From the cell containing the given text, extract its center point as [x, y] coordinate. 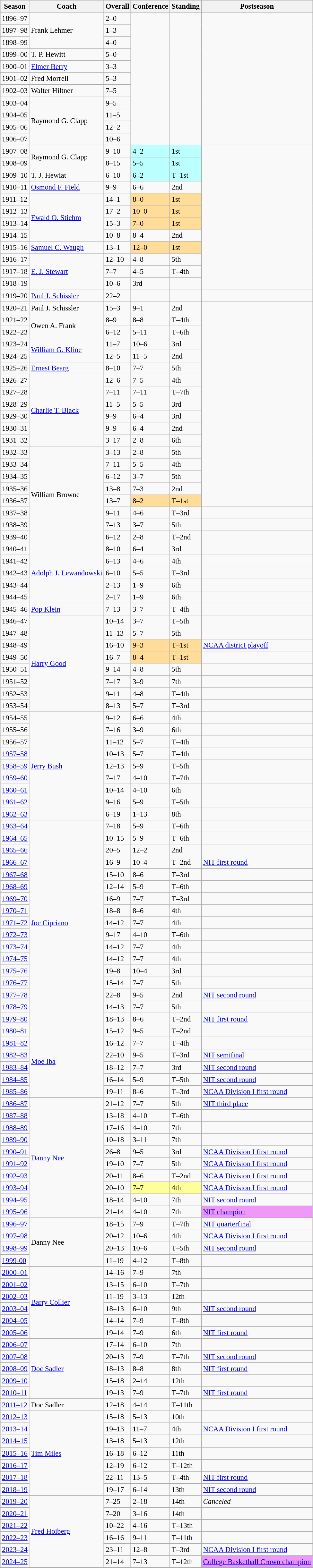
1955–56 [15, 730]
19–8 [117, 971]
22–11 [117, 1477]
9–14 [117, 670]
13–5 [151, 1477]
1970–71 [15, 911]
William G. Kline [67, 350]
Moe Iba [67, 1061]
19–10 [117, 1164]
1940–41 [15, 549]
1930–31 [15, 428]
Jerry Bush [67, 766]
1904–05 [15, 115]
1946–47 [15, 621]
20–10 [117, 1188]
1969–70 [15, 899]
2012–13 [15, 1417]
2–13 [117, 585]
1927–28 [15, 392]
1900–01 [15, 67]
2018–19 [15, 1489]
1898–99 [15, 43]
22–10 [117, 1055]
15–12 [117, 1031]
NIT semifinal [257, 1055]
1951–52 [15, 682]
6–19 [117, 814]
4–5 [151, 272]
1939–40 [15, 537]
Samuel C. Waugh [67, 248]
2–14 [151, 1381]
6–14 [151, 1489]
1934–35 [15, 477]
Overall [117, 6]
12–14 [117, 886]
1902–03 [15, 91]
13th [186, 1489]
1985–86 [15, 1091]
9–10 [117, 151]
1924–25 [15, 356]
Standing [186, 6]
9–16 [117, 802]
2010–11 [15, 1393]
10th [186, 1417]
6–13 [117, 561]
9th [186, 1309]
2022–23 [15, 1538]
1918–19 [15, 284]
16–10 [117, 645]
NIT quarterfinal [257, 1224]
2014–15 [15, 1441]
2009–10 [15, 1381]
Harry Good [67, 663]
19–17 [117, 1489]
1963–64 [15, 826]
1901–02 [15, 79]
7–16 [117, 730]
Ewald O. Stiehm [67, 217]
10–15 [117, 838]
Pop Klein [67, 609]
13–1 [117, 248]
19–11 [117, 1091]
22–8 [117, 995]
1983–84 [15, 1067]
1999-00 [15, 1260]
16–18 [117, 1453]
15–14 [117, 983]
1905–06 [15, 127]
1960–61 [15, 790]
26–8 [117, 1152]
12–10 [117, 259]
1914–15 [15, 235]
11th [186, 1453]
1932–33 [15, 453]
Season [15, 6]
1968–69 [15, 886]
2004–05 [15, 1321]
20–5 [117, 850]
1929–30 [15, 416]
Fred Hoiberg [67, 1532]
2023–24 [15, 1550]
4–2 [151, 151]
1916–17 [15, 259]
1921–22 [15, 320]
1944–45 [15, 597]
1915–16 [15, 248]
10–0 [151, 211]
20–12 [117, 1236]
1913–14 [15, 224]
1896–97 [15, 19]
1952–53 [15, 694]
1912–13 [15, 211]
18–15 [117, 1224]
1984–85 [15, 1080]
1996–97 [15, 1224]
5–0 [117, 55]
2008–09 [15, 1369]
1961–62 [15, 802]
1947–48 [15, 633]
1964–65 [15, 838]
9–17 [117, 935]
Canceled [257, 1502]
8–0 [151, 199]
15–10 [117, 875]
Adolph J. Lewandowski [67, 573]
5–3 [117, 79]
1994–95 [15, 1200]
2–17 [117, 597]
2002–03 [15, 1296]
Conference [151, 6]
2013–14 [15, 1429]
22–2 [117, 296]
5–11 [151, 332]
1982–83 [15, 1055]
1906–07 [15, 139]
1956–57 [15, 742]
14–1 [117, 199]
18–12 [117, 1067]
2003–04 [15, 1309]
1941–42 [15, 561]
1942–43 [15, 573]
1977–78 [15, 995]
12–19 [117, 1465]
9–12 [117, 718]
College Basketball Crown champion [257, 1562]
T. P. Hewitt [67, 55]
1899–00 [15, 55]
17–16 [117, 1128]
17–14 [117, 1345]
Ernest Bearg [67, 368]
12–0 [151, 248]
23–11 [117, 1550]
16–14 [117, 1080]
18–8 [117, 911]
2017–18 [15, 1477]
1907–08 [15, 151]
2001–02 [15, 1284]
1908–09 [15, 163]
Coach [67, 6]
1931–32 [15, 440]
1926–27 [15, 380]
1910–11 [15, 187]
6–2 [151, 175]
1925–26 [15, 368]
1965–66 [15, 850]
1920–21 [15, 308]
1973–74 [15, 947]
7–3 [151, 489]
16–12 [117, 1043]
1917–18 [15, 272]
21–12 [117, 1104]
9–1 [151, 308]
1953–54 [15, 706]
1943–44 [15, 585]
1975–76 [15, 971]
14–16 [117, 1272]
2021–22 [15, 1526]
William Browne [67, 495]
1959–60 [15, 778]
1992–93 [15, 1176]
1911–12 [15, 199]
1950–51 [15, 670]
8–9 [117, 320]
2000–01 [15, 1272]
Charlie T. Black [67, 410]
2016–17 [15, 1465]
18–14 [117, 1200]
1–13 [151, 814]
3–16 [151, 1513]
8–13 [117, 706]
2011–12 [15, 1405]
2015–16 [15, 1453]
1909–10 [15, 175]
Elmer Berry [67, 67]
1935–36 [15, 489]
1995–96 [15, 1212]
3–17 [117, 440]
1993–94 [15, 1188]
Joe Cipriano [67, 922]
1986–87 [15, 1104]
1972–73 [15, 935]
14–13 [117, 1007]
19–14 [117, 1333]
9–3 [151, 645]
NCAA district playoff [257, 645]
1945–46 [15, 609]
2007–08 [15, 1357]
12–6 [117, 380]
1948–49 [15, 645]
1957–58 [15, 754]
20–11 [117, 1176]
1897–98 [15, 30]
12–8 [151, 1550]
1976–77 [15, 983]
NIT champion [257, 1212]
1990–91 [15, 1152]
13–15 [117, 1284]
7–25 [117, 1502]
NIT third place [257, 1104]
2019–20 [15, 1502]
4–12 [151, 1260]
Owen A. Frank [67, 326]
T. J. Hewiat [67, 175]
Postseason [257, 6]
17–2 [117, 211]
1–3 [117, 30]
10–18 [117, 1140]
1937–38 [15, 513]
3–3 [117, 67]
1971–72 [15, 923]
T–13th [186, 1526]
2–18 [151, 1502]
1966–67 [15, 862]
1958–59 [15, 766]
1967–68 [15, 875]
10–13 [117, 754]
4–16 [151, 1526]
12–13 [117, 766]
1988–89 [15, 1128]
4–0 [117, 43]
1962–63 [15, 814]
1978–79 [15, 1007]
2006–07 [15, 1345]
1938–39 [15, 525]
1954–55 [15, 718]
2020–21 [15, 1513]
1987–88 [15, 1116]
12–5 [117, 356]
1979–80 [15, 1019]
1903–04 [15, 103]
Tim Miles [67, 1453]
1998–99 [15, 1248]
Barry Collier [67, 1302]
10–22 [117, 1526]
2024–25 [15, 1562]
14–14 [117, 1321]
1933–34 [15, 465]
16–7 [117, 657]
1997–98 [15, 1236]
Walter Hiltner [67, 91]
7–0 [151, 224]
7–18 [117, 826]
1989–90 [15, 1140]
3–11 [151, 1140]
7–20 [117, 1513]
8–2 [151, 501]
4–14 [151, 1405]
11–13 [117, 633]
1923–24 [15, 344]
16–16 [117, 1538]
Frank Lehmer [67, 31]
1981–82 [15, 1043]
12–18 [117, 1405]
1991–92 [15, 1164]
E. J. Stewart [67, 271]
1919–20 [15, 296]
1922–23 [15, 332]
1949–50 [15, 657]
2005–06 [15, 1333]
Fred Morrell [67, 79]
8–15 [117, 163]
10–8 [117, 235]
2–0 [117, 19]
Osmond F. Field [67, 187]
1928–29 [15, 404]
13–8 [117, 489]
11–12 [117, 742]
1974–75 [15, 959]
1936–37 [15, 501]
1980–81 [15, 1031]
13–7 [117, 501]
